From the cell containing the given text, extract its center point as (x, y) coordinate. 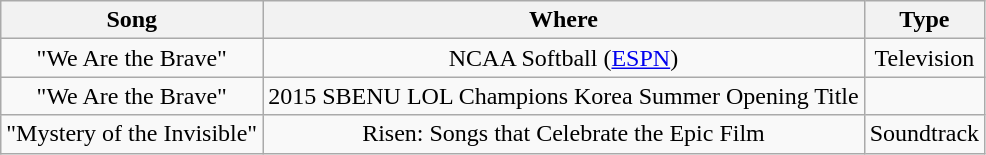
2015 SBENU LOL Champions Korea Summer Opening Title (564, 96)
Risen: Songs that Celebrate the Epic Film (564, 134)
Where (564, 20)
Soundtrack (924, 134)
Type (924, 20)
Song (132, 20)
Television (924, 58)
"Mystery of the Invisible" (132, 134)
NCAA Softball (ESPN) (564, 58)
